Output the (x, y) coordinate of the center of the cell containing the given text.  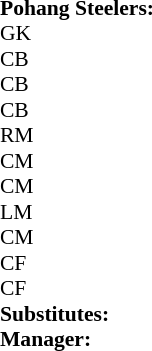
RM (19, 135)
LM (19, 212)
GK (19, 33)
